Return [x, y] of the center of cell containing provided text 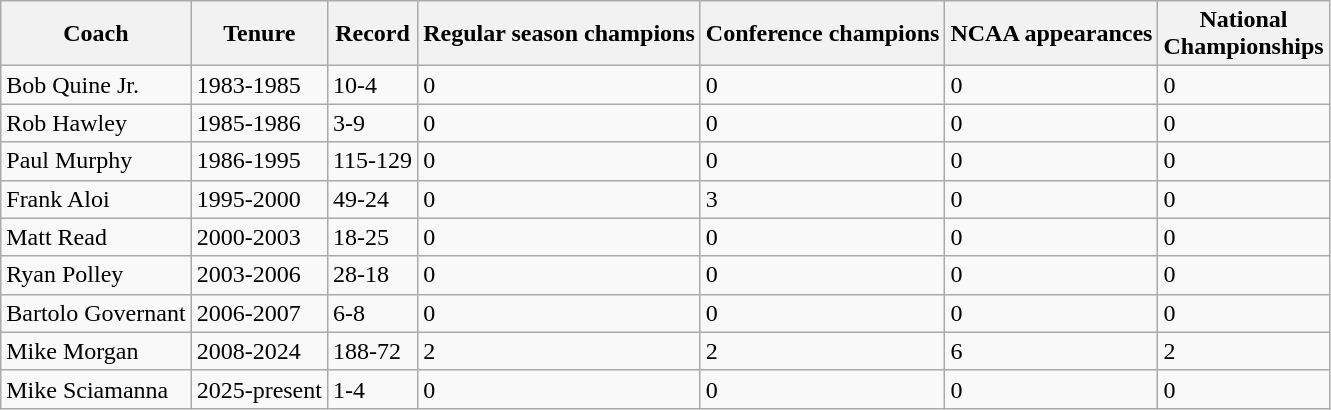
Tenure [259, 34]
10-4 [372, 85]
Bartolo Governant [96, 313]
Rob Hawley [96, 123]
18-25 [372, 237]
6 [1052, 351]
115-129 [372, 161]
Coach [96, 34]
Bob Quine Jr. [96, 85]
Ryan Polley [96, 275]
2003-2006 [259, 275]
1995-2000 [259, 199]
Record [372, 34]
2025-present [259, 389]
NCAA appearances [1052, 34]
6-8 [372, 313]
28-18 [372, 275]
Conference champions [822, 34]
NationalChampionships [1244, 34]
1-4 [372, 389]
Matt Read [96, 237]
Paul Murphy [96, 161]
49-24 [372, 199]
3 [822, 199]
Regular season champions [560, 34]
188-72 [372, 351]
2000-2003 [259, 237]
2008-2024 [259, 351]
2006-2007 [259, 313]
1985-1986 [259, 123]
1983-1985 [259, 85]
Mike Sciamanna [96, 389]
Frank Aloi [96, 199]
3-9 [372, 123]
1986-1995 [259, 161]
Mike Morgan [96, 351]
